Output the (x, y) coordinate of the center of the cell containing the given text.  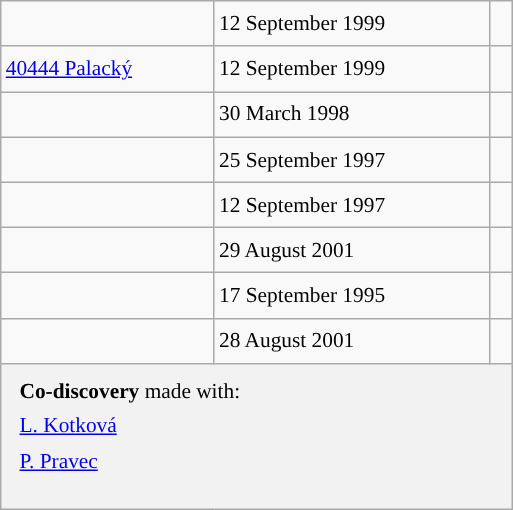
28 August 2001 (352, 340)
29 August 2001 (352, 250)
Co-discovery made with: L. Kotková P. Pravec (256, 436)
30 March 1998 (352, 114)
40444 Palacký (108, 68)
25 September 1997 (352, 160)
12 September 1997 (352, 204)
17 September 1995 (352, 296)
